Provide the (X, Y) coordinate of the cell's center where the given text is located.  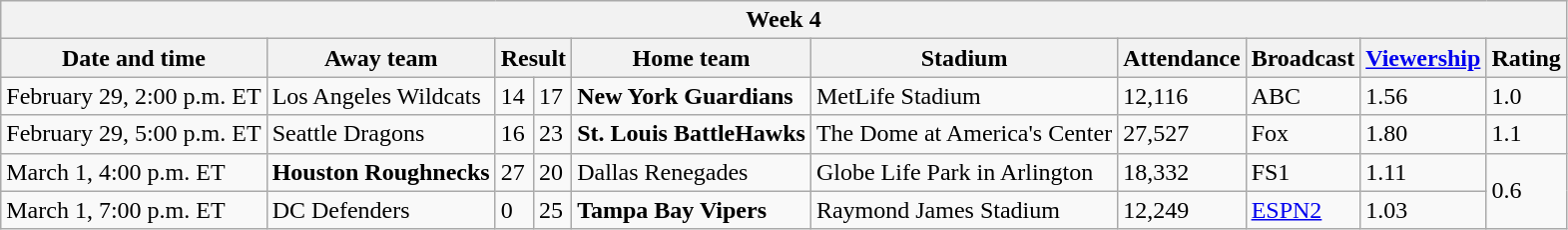
Away team (381, 58)
Rating (1526, 58)
The Dome at America's Center (964, 134)
March 1, 7:00 p.m. ET (134, 210)
Seattle Dragons (381, 134)
Stadium (964, 58)
1.11 (1423, 172)
ABC (1304, 96)
Attendance (1182, 58)
February 29, 2:00 p.m. ET (134, 96)
18,332 (1182, 172)
Week 4 (784, 20)
Fox (1304, 134)
0 (514, 210)
Dallas Renegades (692, 172)
12,116 (1182, 96)
23 (552, 134)
March 1, 4:00 p.m. ET (134, 172)
Los Angeles Wildcats (381, 96)
Broadcast (1304, 58)
Date and time (134, 58)
1.56 (1423, 96)
Viewership (1423, 58)
Globe Life Park in Arlington (964, 172)
1.0 (1526, 96)
Houston Roughnecks (381, 172)
New York Guardians (692, 96)
Home team (692, 58)
14 (514, 96)
1.80 (1423, 134)
17 (552, 96)
25 (552, 210)
27,527 (1182, 134)
16 (514, 134)
20 (552, 172)
Tampa Bay Vipers (692, 210)
0.6 (1526, 191)
DC Defenders (381, 210)
St. Louis BattleHawks (692, 134)
Raymond James Stadium (964, 210)
Result (533, 58)
27 (514, 172)
1.1 (1526, 134)
FS1 (1304, 172)
12,249 (1182, 210)
February 29, 5:00 p.m. ET (134, 134)
1.03 (1423, 210)
ESPN2 (1304, 210)
MetLife Stadium (964, 96)
